Extract the (x, y) coordinate from the center of the cell holding the provided text.  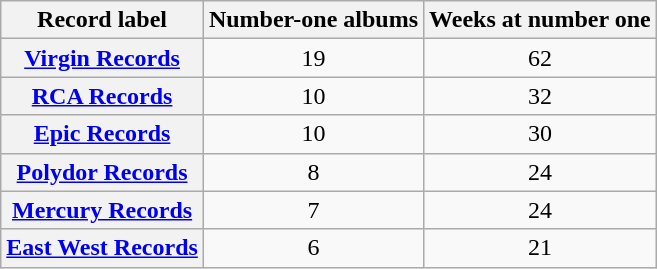
30 (540, 134)
Virgin Records (102, 58)
Number-one albums (313, 20)
East West Records (102, 248)
Record label (102, 20)
Mercury Records (102, 210)
Polydor Records (102, 172)
Epic Records (102, 134)
8 (313, 172)
6 (313, 248)
RCA Records (102, 96)
62 (540, 58)
21 (540, 248)
32 (540, 96)
7 (313, 210)
19 (313, 58)
Weeks at number one (540, 20)
